Output the (X, Y) coordinate of the center of the cell containing the given text.  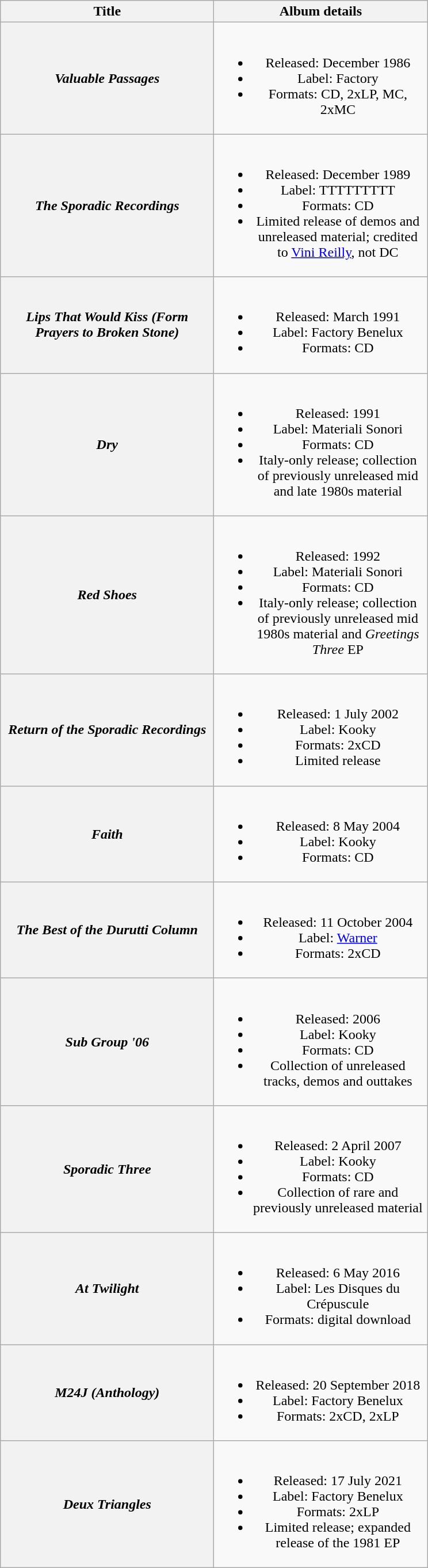
Released: December 1989Label: TTTTTTTTTFormats: CDLimited release of demos and unreleased material; credited to Vini Reilly, not DC (321, 205)
Released: 17 July 2021Label: Factory BeneluxFormats: 2xLPLimited release; expanded release of the 1981 EP (321, 1505)
M24J (Anthology) (107, 1393)
Sporadic Three (107, 1169)
Released: 11 October 2004Label: WarnerFormats: 2xCD (321, 930)
Released: 1991Label: Materiali SonoriFormats: CDItaly-only release; collection of previously unreleased mid and late 1980s material (321, 444)
Released: March 1991Label: Factory BeneluxFormats: CD (321, 325)
Released: 2 April 2007Label: KookyFormats: CDCollection of rare and previously unreleased material (321, 1169)
Released: 2006Label: KookyFormats: CDCollection of unreleased tracks, demos and outtakes (321, 1042)
At Twilight (107, 1288)
Dry (107, 444)
Faith (107, 834)
Released: 1992Label: Materiali SonoriFormats: CDItaly-only release; collection of previously unreleased mid 1980s material and Greetings Three EP (321, 595)
Lips That Would Kiss (Form Prayers to Broken Stone) (107, 325)
Album details (321, 12)
Deux Triangles (107, 1505)
Released: 1 July 2002Label: KookyFormats: 2xCDLimited release (321, 730)
The Sporadic Recordings (107, 205)
Released: December 1986Label: FactoryFormats: CD, 2xLP, MC, 2xMC (321, 78)
Released: 6 May 2016Label: Les Disques du CrépusculeFormats: digital download (321, 1288)
Title (107, 12)
Valuable Passages (107, 78)
Red Shoes (107, 595)
Released: 20 September 2018Label: Factory BeneluxFormats: 2xCD, 2xLP (321, 1393)
Return of the Sporadic Recordings (107, 730)
Released: 8 May 2004Label: KookyFormats: CD (321, 834)
Sub Group '06 (107, 1042)
The Best of the Durutti Column (107, 930)
